Extract the [X, Y] coordinate from the center of the cell holding the provided text.  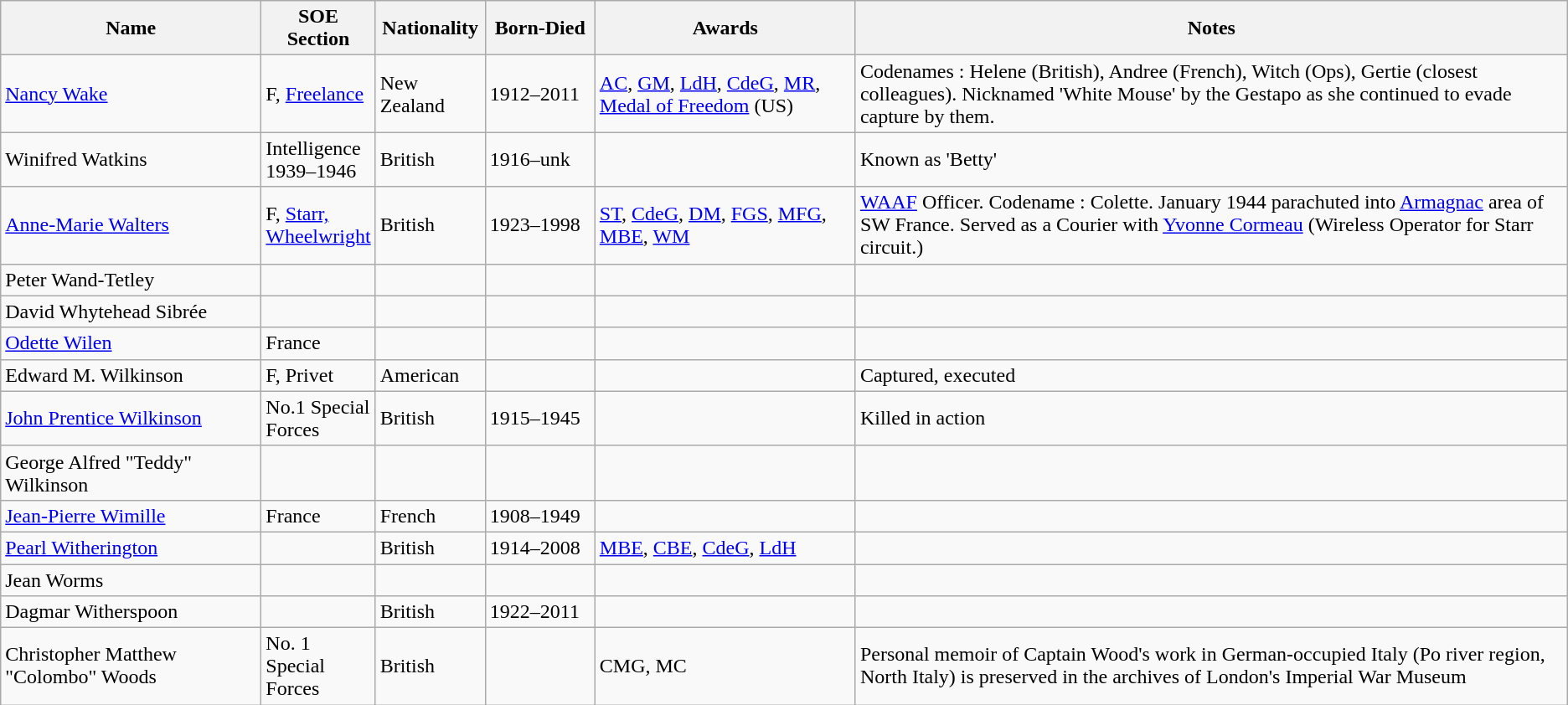
Awards [725, 28]
Intelligence 1939–1946 [318, 159]
Jean Worms [131, 580]
Nationality [431, 28]
Anne-Marie Walters [131, 225]
1908–1949 [539, 516]
Killed in action [1211, 419]
Winifred Watkins [131, 159]
Dagmar Witherspoon [131, 612]
1916–unk [539, 159]
1912–2011 [539, 94]
Odette Wilen [131, 343]
F, Privet [318, 375]
John Prentice Wilkinson [131, 419]
Born-Died [539, 28]
Notes [1211, 28]
1915–1945 [539, 419]
No.1 Special Forces [318, 419]
F, Starr, Wheelwright [318, 225]
1922–2011 [539, 612]
Known as 'Betty' [1211, 159]
French [431, 516]
Edward M. Wilkinson [131, 375]
CMG, MC [725, 666]
David Whytehead Sibrée [131, 311]
No. 1 Special Forces [318, 666]
Captured, executed [1211, 375]
Jean-Pierre Wimille [131, 516]
Christopher Matthew "Colombo" Woods [131, 666]
Peter Wand-Tetley [131, 280]
New Zealand [431, 94]
MBE, CBE, CdeG, LdH [725, 548]
F, Freelance [318, 94]
1923–1998 [539, 225]
Nancy Wake [131, 94]
SOE Section [318, 28]
American [431, 375]
Pearl Witherington [131, 548]
Name [131, 28]
AC, GM, LdH, CdeG, MR, Medal of Freedom (US) [725, 94]
George Alfred "Teddy" Wilkinson [131, 472]
1914–2008 [539, 548]
ST, CdeG, DM, FGS, MFG, MBE, WM [725, 225]
